Extract the [X, Y] coordinate from the center of the cell holding the provided text.  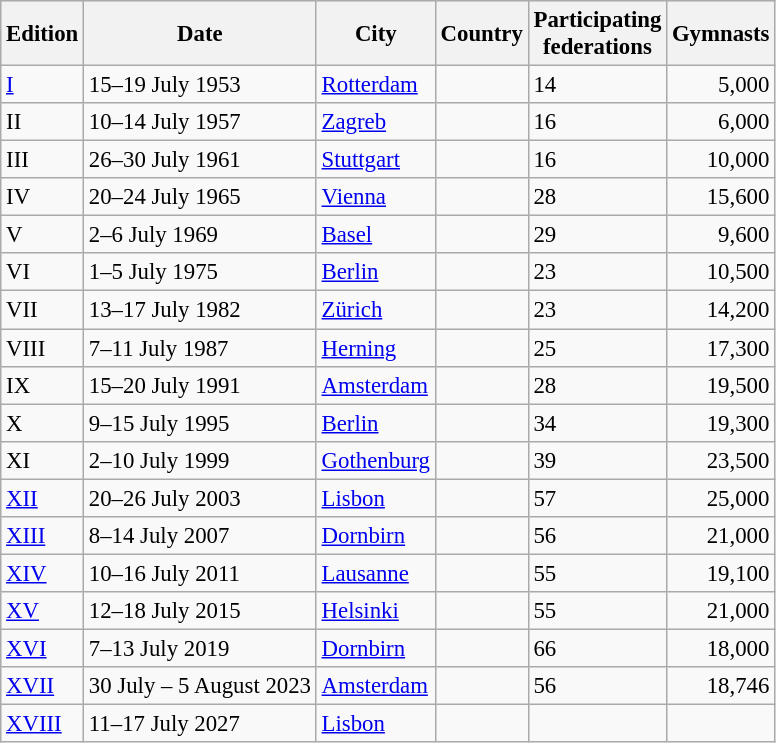
Basel [376, 235]
City [376, 34]
Stuttgart [376, 160]
13–17 July 1982 [200, 310]
7–13 July 2019 [200, 648]
20–24 July 1965 [200, 197]
10–14 July 1957 [200, 122]
1–5 July 1975 [200, 273]
I [42, 85]
5,000 [721, 85]
IV [42, 197]
14,200 [721, 310]
II [42, 122]
25,000 [721, 498]
XVI [42, 648]
XV [42, 611]
34 [597, 423]
6,000 [721, 122]
XII [42, 498]
XVII [42, 686]
66 [597, 648]
Rotterdam [376, 85]
Date [200, 34]
7–11 July 1987 [200, 348]
IX [42, 385]
Participating federations [597, 34]
Country [482, 34]
19,300 [721, 423]
29 [597, 235]
19,100 [721, 573]
VIII [42, 348]
19,500 [721, 385]
XVIII [42, 724]
15,600 [721, 197]
Lausanne [376, 573]
XIV [42, 573]
8–14 July 2007 [200, 536]
VII [42, 310]
Zürich [376, 310]
III [42, 160]
15–20 July 1991 [200, 385]
23,500 [721, 460]
15–19 July 1953 [200, 85]
9–15 July 1995 [200, 423]
X [42, 423]
11–17 July 2027 [200, 724]
39 [597, 460]
Vienna [376, 197]
10,500 [721, 273]
25 [597, 348]
Gothenburg [376, 460]
VI [42, 273]
18,000 [721, 648]
Edition [42, 34]
30 July – 5 August 2023 [200, 686]
2–6 July 1969 [200, 235]
Zagreb [376, 122]
57 [597, 498]
Helsinki [376, 611]
10,000 [721, 160]
Gymnasts [721, 34]
9,600 [721, 235]
XIII [42, 536]
V [42, 235]
2–10 July 1999 [200, 460]
18,746 [721, 686]
12–18 July 2015 [200, 611]
XI [42, 460]
26–30 July 1961 [200, 160]
14 [597, 85]
17,300 [721, 348]
Herning [376, 348]
20–26 July 2003 [200, 498]
10–16 July 2011 [200, 573]
